From the cell containing the given text, extract its center point as [X, Y] coordinate. 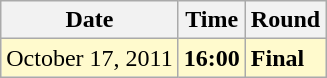
Final [285, 58]
Date [90, 20]
Round [285, 20]
Time [212, 20]
October 17, 2011 [90, 58]
16:00 [212, 58]
